Provide the (x, y) coordinate of the cell's center where the given text is located.  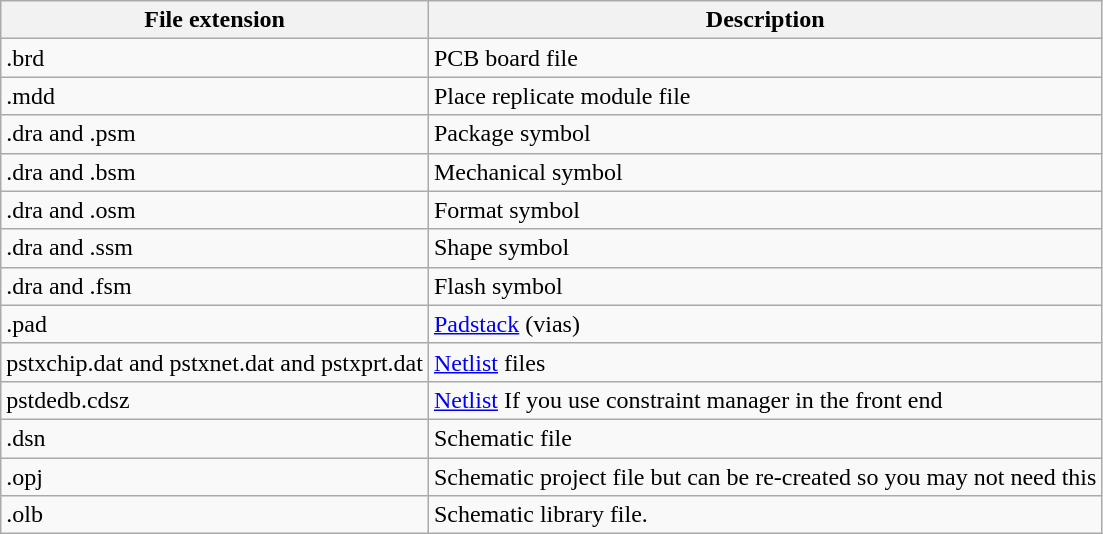
.brd (215, 58)
Netlist If you use constraint manager in the front end (764, 400)
.mdd (215, 96)
Mechanical symbol (764, 172)
.opj (215, 477)
.dra and .psm (215, 134)
.pad (215, 324)
Schematic project file but can be re-created so you may not need this (764, 477)
.dra and .osm (215, 210)
Padstack (vias) (764, 324)
.dra and .bsm (215, 172)
.dra and .ssm (215, 248)
Package symbol (764, 134)
.olb (215, 515)
.dsn (215, 438)
PCB board file (764, 58)
Format symbol (764, 210)
pstdedb.cdsz (215, 400)
Shape symbol (764, 248)
Description (764, 20)
Netlist files (764, 362)
.dra and .fsm (215, 286)
Schematic file (764, 438)
pstxchip.dat and pstxnet.dat and pstxprt.dat (215, 362)
Schematic library file. (764, 515)
Place replicate module file (764, 96)
Flash symbol (764, 286)
File extension (215, 20)
